Find where the given text appears and provide that cell's center as [x, y] coordinate. 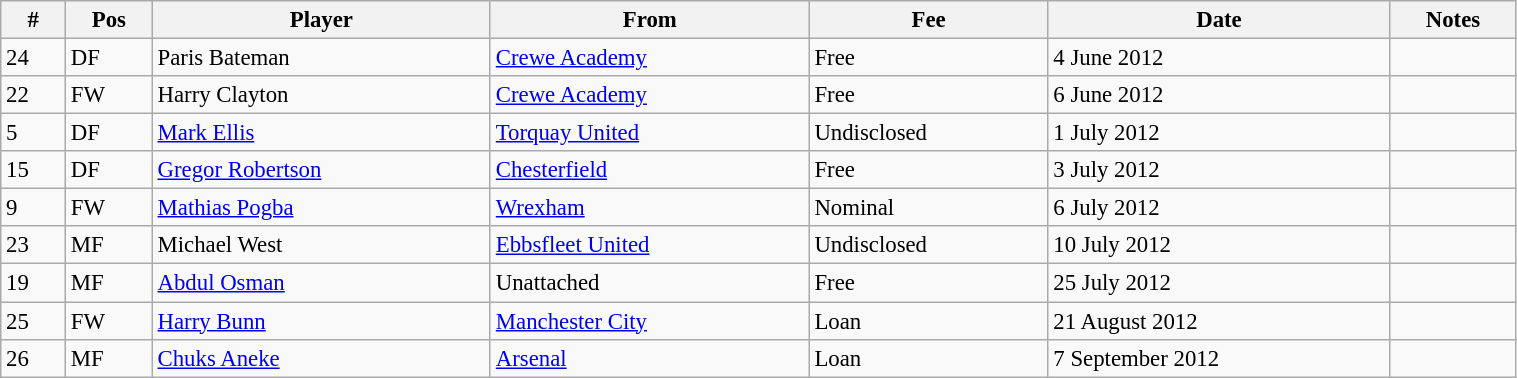
24 [34, 58]
Chesterfield [650, 170]
Harry Bunn [321, 321]
Date [1219, 20]
Pos [108, 20]
3 July 2012 [1219, 170]
4 June 2012 [1219, 58]
Ebbsfleet United [650, 245]
25 [34, 321]
Gregor Robertson [321, 170]
21 August 2012 [1219, 321]
1 July 2012 [1219, 133]
5 [34, 133]
22 [34, 95]
26 [34, 358]
Torquay United [650, 133]
10 July 2012 [1219, 245]
Player [321, 20]
15 [34, 170]
Mathias Pogba [321, 208]
Manchester City [650, 321]
From [650, 20]
25 July 2012 [1219, 283]
19 [34, 283]
Arsenal [650, 358]
Unattached [650, 283]
Wrexham [650, 208]
Michael West [321, 245]
7 September 2012 [1219, 358]
6 July 2012 [1219, 208]
6 June 2012 [1219, 95]
Fee [928, 20]
Harry Clayton [321, 95]
9 [34, 208]
23 [34, 245]
# [34, 20]
Nominal [928, 208]
Notes [1453, 20]
Mark Ellis [321, 133]
Paris Bateman [321, 58]
Chuks Aneke [321, 358]
Abdul Osman [321, 283]
